Output the (x, y) coordinate of the center of the cell containing the given text.  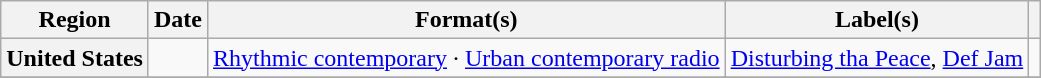
Rhythmic contemporary · Urban contemporary radio (467, 58)
United States (75, 58)
Date (178, 20)
Region (75, 20)
Label(s) (877, 20)
Disturbing tha Peace, Def Jam (877, 58)
Format(s) (467, 20)
